Identify which cell holds the provided text, then report its (X, Y) central coordinate. 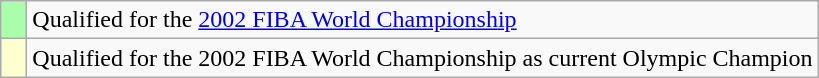
Qualified for the 2002 FIBA World Championship as current Olympic Champion (422, 58)
Qualified for the 2002 FIBA World Championship (422, 20)
